Detect which cell encompasses the target text, then output its [x, y] center coordinate. 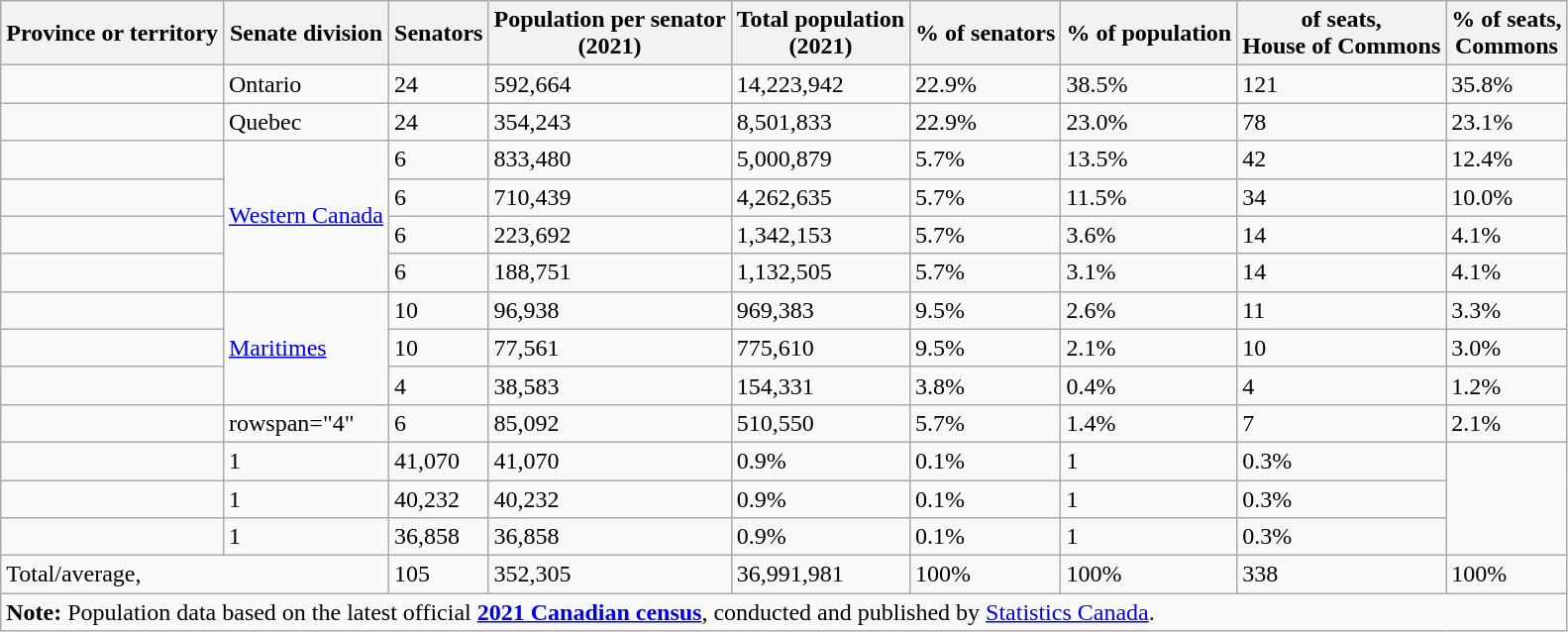
1,132,505 [820, 272]
of seats,House of Commons [1341, 34]
Ontario [305, 84]
354,243 [610, 122]
rowspan="4" [305, 423]
0.4% [1149, 385]
% of population [1149, 34]
23.0% [1149, 122]
14,223,942 [820, 84]
121 [1341, 84]
96,938 [610, 310]
5,000,879 [820, 159]
Senate division [305, 34]
12.4% [1507, 159]
1.2% [1507, 385]
775,610 [820, 348]
Maritimes [305, 348]
7 [1341, 423]
Total/average, [195, 575]
3.3% [1507, 310]
11 [1341, 310]
Province or territory [113, 34]
105 [439, 575]
Western Canada [305, 216]
833,480 [610, 159]
Note: Population data based on the latest official 2021 Canadian census, conducted and published by Statistics Canada. [784, 612]
Population per senator(2021) [610, 34]
4,262,635 [820, 197]
38,583 [610, 385]
710,439 [610, 197]
510,550 [820, 423]
3.8% [986, 385]
8,501,833 [820, 122]
223,692 [610, 235]
77,561 [610, 348]
1,342,153 [820, 235]
969,383 [820, 310]
3.1% [1149, 272]
338 [1341, 575]
34 [1341, 197]
% of seats,Commons [1507, 34]
% of senators [986, 34]
11.5% [1149, 197]
10.0% [1507, 197]
Total population(2021) [820, 34]
23.1% [1507, 122]
38.5% [1149, 84]
1.4% [1149, 423]
78 [1341, 122]
85,092 [610, 423]
592,664 [610, 84]
Senators [439, 34]
3.6% [1149, 235]
352,305 [610, 575]
188,751 [610, 272]
42 [1341, 159]
13.5% [1149, 159]
3.0% [1507, 348]
2.6% [1149, 310]
35.8% [1507, 84]
Quebec [305, 122]
36,991,981 [820, 575]
154,331 [820, 385]
